Identify which cell holds the provided text, then report its (x, y) central coordinate. 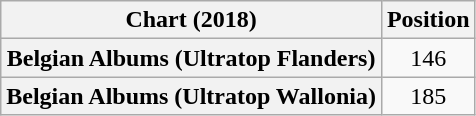
185 (428, 96)
Chart (2018) (192, 20)
Position (428, 20)
Belgian Albums (Ultratop Flanders) (192, 58)
Belgian Albums (Ultratop Wallonia) (192, 96)
146 (428, 58)
